Locate the cell with the specified text and output its (x, y) center coordinate. 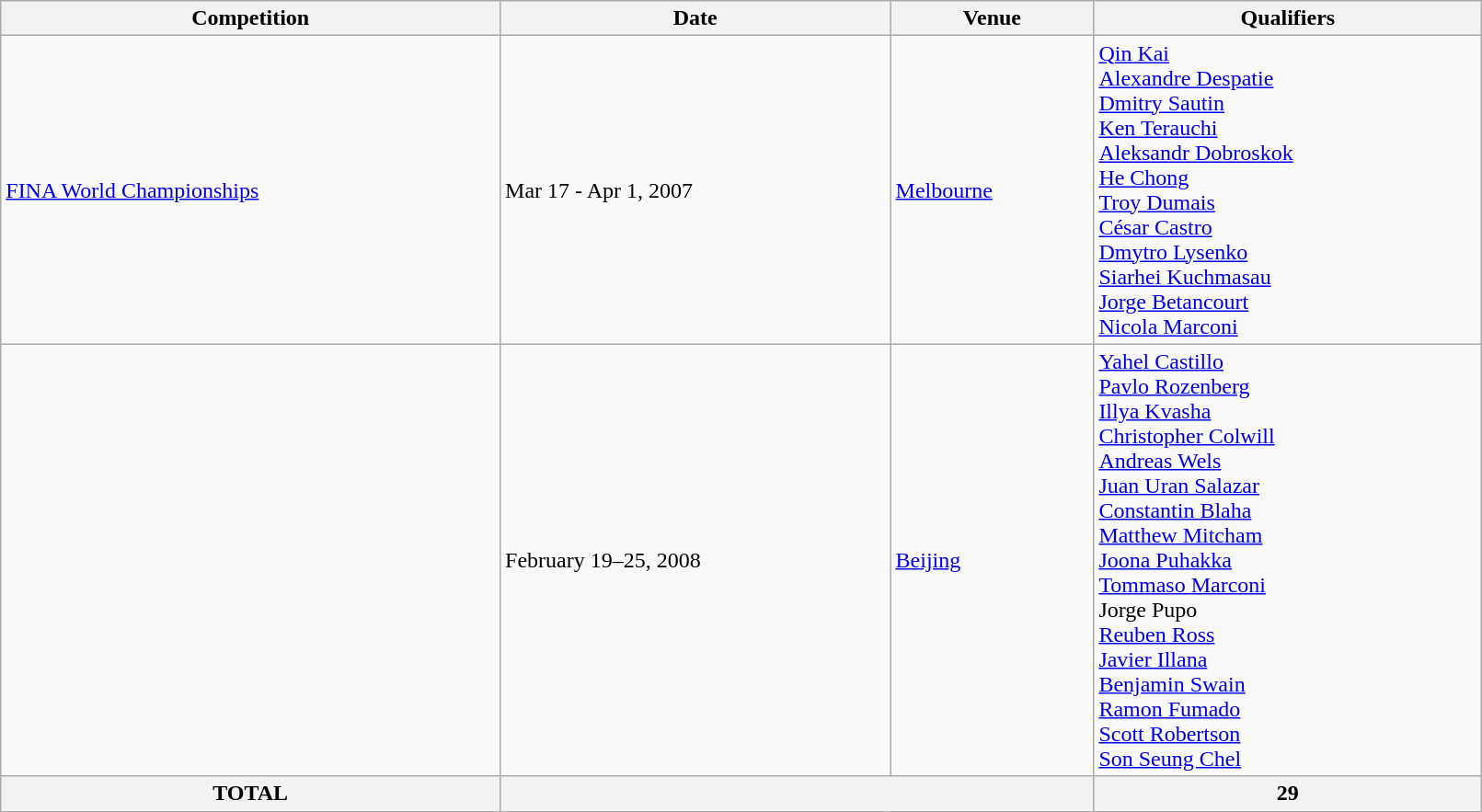
Venue (992, 18)
Mar 17 - Apr 1, 2007 (695, 189)
TOTAL (250, 794)
Date (695, 18)
FINA World Championships (250, 189)
Qualifiers (1288, 18)
Competition (250, 18)
February 19–25, 2008 (695, 560)
29 (1288, 794)
Melbourne (992, 189)
Beijing (992, 560)
